Find where the given text appears and provide that cell's center as (X, Y) coordinate. 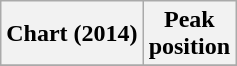
Chart (2014) (72, 34)
Peakposition (189, 34)
